Capture the cell that displays the provided text and extract its [X, Y] central coordinate. 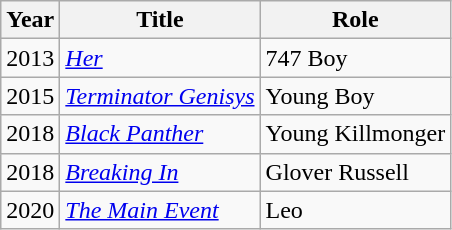
Title [160, 20]
Black Panther [160, 134]
747 Boy [356, 58]
Terminator Genisys [160, 96]
Year [30, 20]
Leo [356, 210]
2015 [30, 96]
The Main Event [160, 210]
Role [356, 20]
2013 [30, 58]
2020 [30, 210]
Her [160, 58]
Glover Russell [356, 172]
Young Killmonger [356, 134]
Breaking In [160, 172]
Young Boy [356, 96]
